For the text-containing cell, return its midpoint in [x, y] coordinate format. 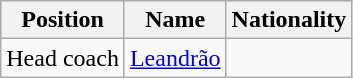
Head coach [63, 58]
Leandrão [175, 58]
Name [175, 20]
Nationality [289, 20]
Position [63, 20]
